Extract the [x, y] coordinate from the center of the cell holding the provided text.  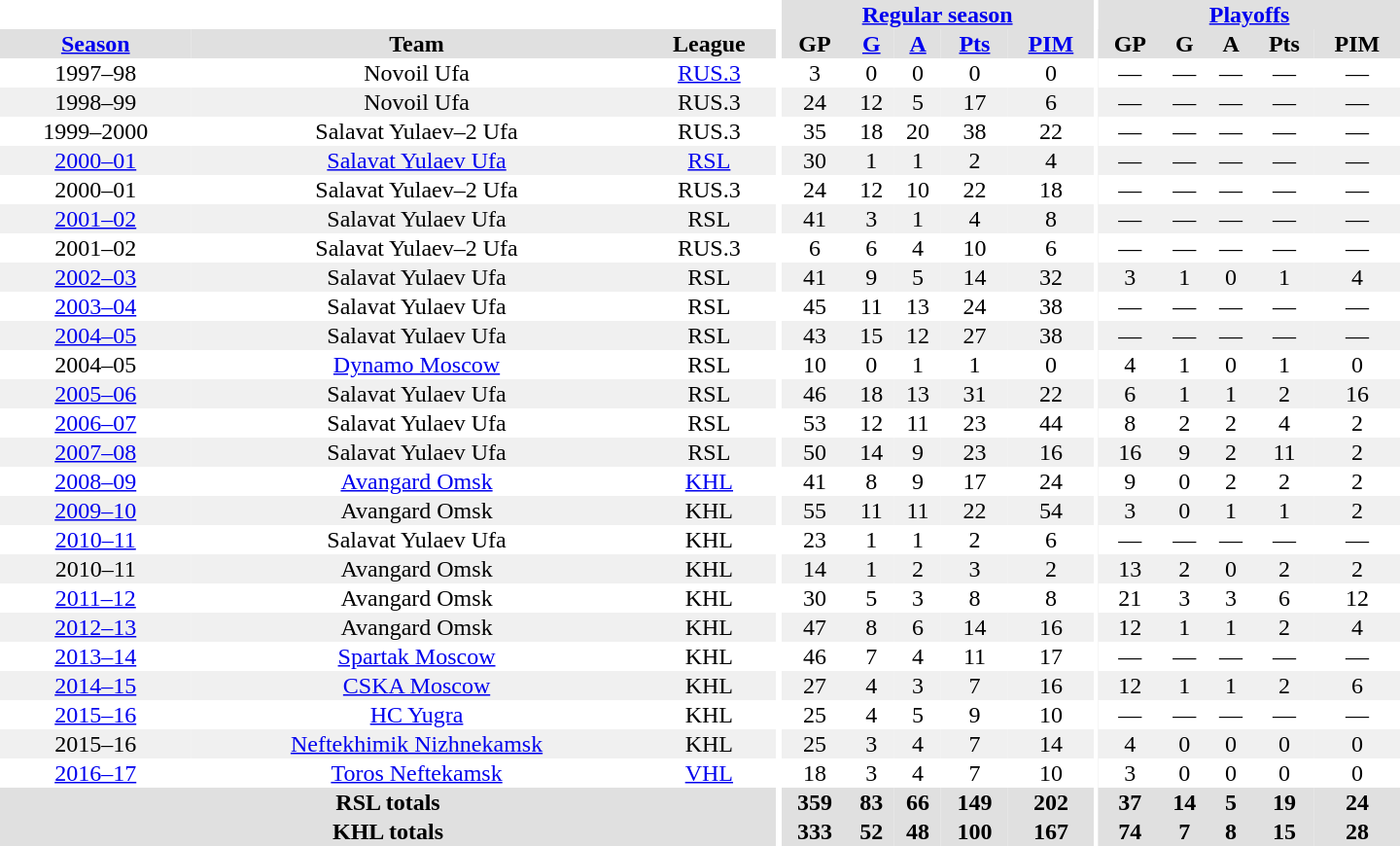
53 [815, 423]
167 [1051, 831]
333 [815, 831]
19 [1284, 802]
Spartak Moscow [416, 656]
43 [815, 335]
2007–08 [95, 452]
2005–06 [95, 394]
66 [918, 802]
2014–15 [95, 686]
37 [1130, 802]
Neftekhimik Nizhnekamsk [416, 744]
55 [815, 511]
Regular season [937, 15]
HC Yugra [416, 715]
KHL totals [388, 831]
2009–10 [95, 511]
20 [918, 131]
1997–98 [95, 73]
83 [871, 802]
2016–17 [95, 773]
CSKA Moscow [416, 686]
1998–99 [95, 102]
31 [974, 394]
2011–12 [95, 598]
28 [1357, 831]
RSL totals [388, 802]
Dynamo Moscow [416, 365]
52 [871, 831]
2002–03 [95, 277]
VHL [710, 773]
2003–04 [95, 306]
2008–09 [95, 481]
Toros Neftekamsk [416, 773]
48 [918, 831]
149 [974, 802]
35 [815, 131]
50 [815, 452]
54 [1051, 511]
Season [95, 44]
1999–2000 [95, 131]
44 [1051, 423]
74 [1130, 831]
Playoffs [1249, 15]
2012–13 [95, 627]
21 [1130, 598]
359 [815, 802]
League [710, 44]
202 [1051, 802]
100 [974, 831]
47 [815, 627]
45 [815, 306]
32 [1051, 277]
Team [416, 44]
2013–14 [95, 656]
2006–07 [95, 423]
